Scan for the cell matching the given text and deliver its [X, Y] coordinate at center. 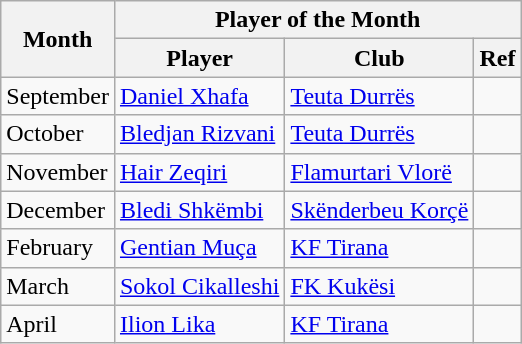
April [58, 324]
Hair Zeqiri [199, 172]
Sokol Cikalleshi [199, 286]
Daniel Xhafa [199, 96]
March [58, 286]
Skënderbeu Korçë [380, 210]
Player [199, 58]
September [58, 96]
Ilion Lika [199, 324]
Month [58, 39]
FK Kukësi [380, 286]
October [58, 134]
Club [380, 58]
February [58, 248]
November [58, 172]
Flamurtari Vlorë [380, 172]
December [58, 210]
Bledjan Rizvani [199, 134]
Ref [498, 58]
Player of the Month [317, 20]
Bledi Shkëmbi [199, 210]
Gentian Muça [199, 248]
